Pinpoint the cell where the given text exists, returning its (x, y) midpoint coordinate. 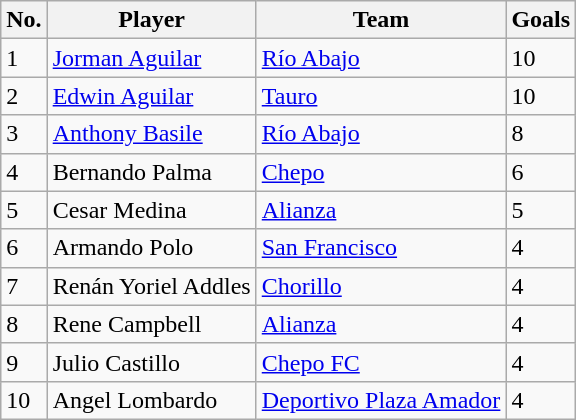
Chepo (381, 172)
Chepo FC (381, 362)
Rene Campbell (152, 324)
Cesar Medina (152, 210)
Team (381, 20)
Chorillo (381, 286)
7 (24, 286)
Armando Polo (152, 248)
Deportivo Plaza Amador (381, 400)
Edwin Aguilar (152, 96)
Tauro (381, 96)
San Francisco (381, 248)
Bernando Palma (152, 172)
Julio Castillo (152, 362)
No. (24, 20)
Anthony Basile (152, 134)
Renán Yoriel Addles (152, 286)
Goals (541, 20)
3 (24, 134)
Jorman Aguilar (152, 58)
1 (24, 58)
Angel Lombardo (152, 400)
Player (152, 20)
2 (24, 96)
9 (24, 362)
